Find where the given text appears and provide that cell's center as [x, y] coordinate. 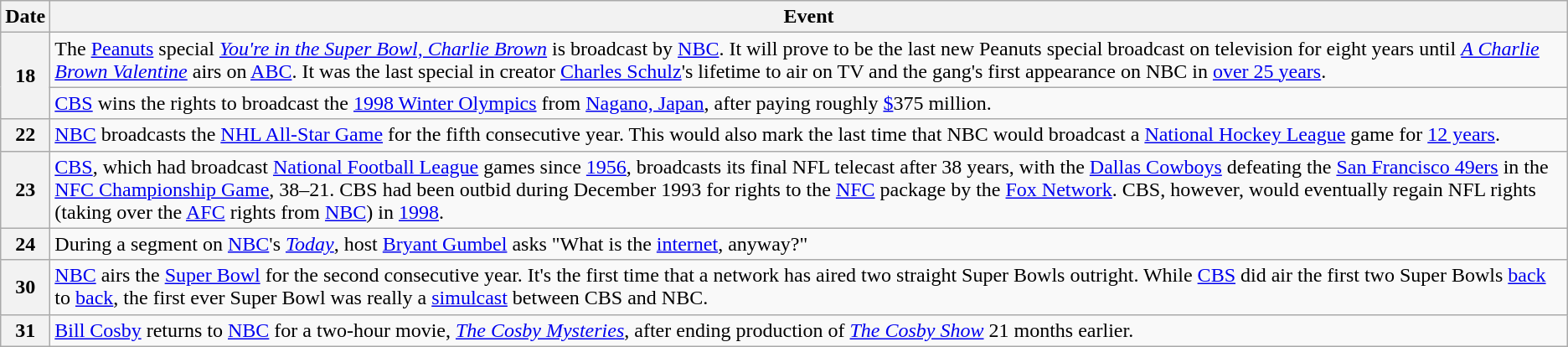
CBS wins the rights to broadcast the 1998 Winter Olympics from Nagano, Japan, after paying roughly $375 million. [809, 103]
During a segment on NBC's Today, host Bryant Gumbel asks "What is the internet, anyway?" [809, 244]
18 [25, 75]
24 [25, 244]
Date [25, 17]
23 [25, 189]
Event [809, 17]
22 [25, 135]
30 [25, 287]
31 [25, 330]
Bill Cosby returns to NBC for a two-hour movie, The Cosby Mysteries, after ending production of The Cosby Show 21 months earlier. [809, 330]
